Output the (x, y) coordinate of the center of the cell containing the given text.  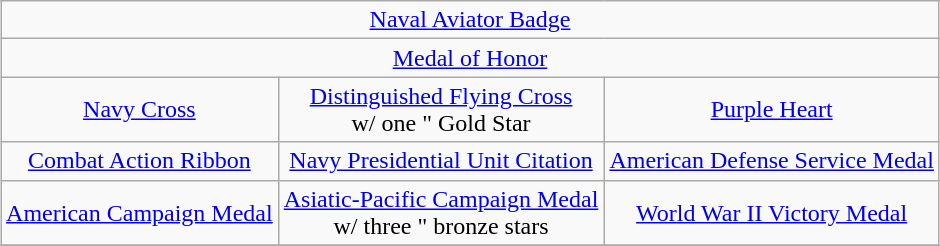
Combat Action Ribbon (140, 161)
Distinguished Flying Crossw/ one " Gold Star (441, 110)
American Defense Service Medal (772, 161)
Naval Aviator Badge (470, 20)
Navy Cross (140, 110)
Asiatic-Pacific Campaign Medalw/ three " bronze stars (441, 212)
Purple Heart (772, 110)
Navy Presidential Unit Citation (441, 161)
Medal of Honor (470, 58)
American Campaign Medal (140, 212)
World War II Victory Medal (772, 212)
